Locate the cell with the specified text and output its (x, y) center coordinate. 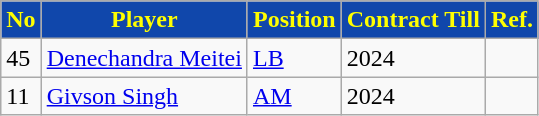
No (21, 20)
11 (21, 96)
Ref. (512, 20)
45 (21, 58)
LB (294, 58)
Position (294, 20)
Contract Till (413, 20)
Player (144, 20)
Denechandra Meitei (144, 58)
AM (294, 96)
Givson Singh (144, 96)
